Locate the cell with the specified text and output its [x, y] center coordinate. 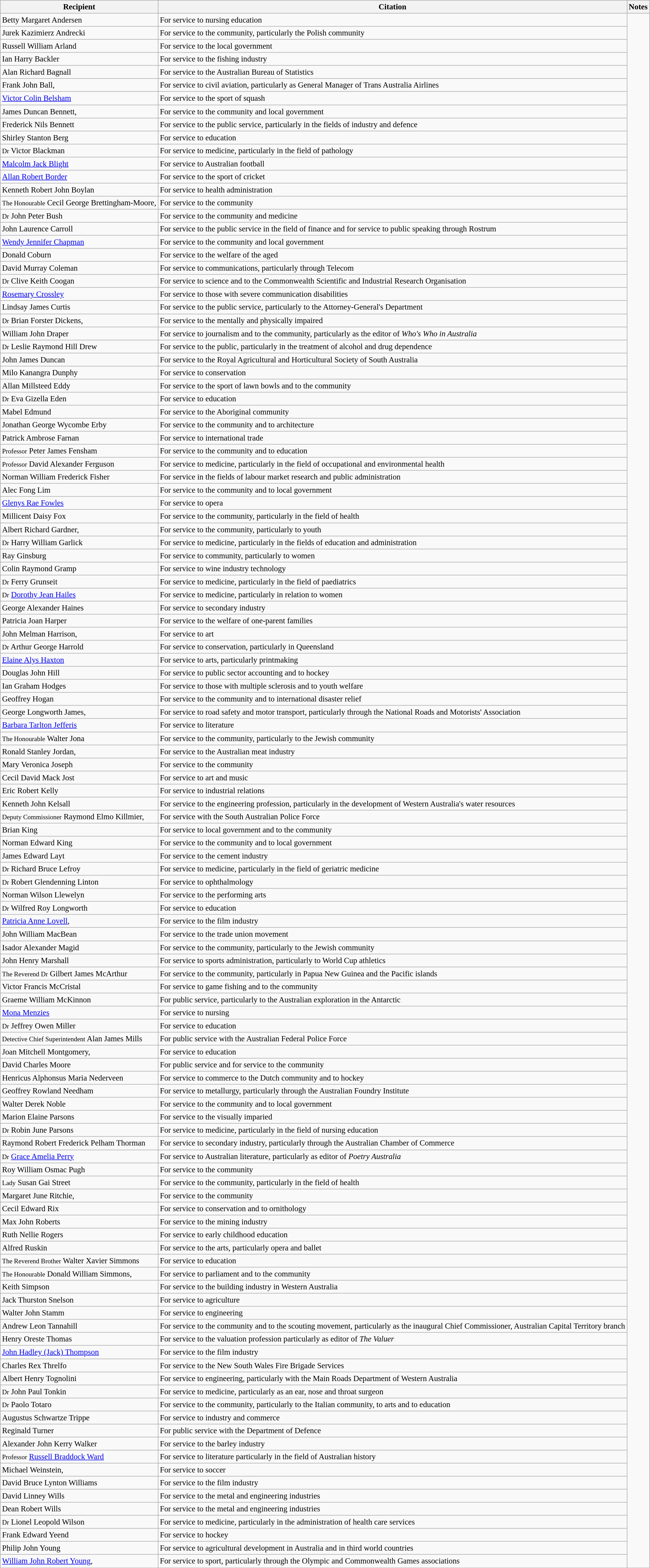
Dr Paolo Totaro [79, 1404]
For service to sports administration, particularly to World Cup athletics [393, 960]
For service to the welfare of the aged [393, 255]
Milo Kanangra Dunphy [79, 373]
Colin Raymond Gramp [79, 568]
Shirley Stanton Berg [79, 138]
Kenneth Robert John Boylan [79, 190]
For public service with the Department of Defence [393, 1431]
Mary Veronica Joseph [79, 764]
Henricus Alphonsus Maria Nederveen [79, 1078]
The Honourable Cecil George Brettingham-Moore, [79, 203]
Dr Robin June Parsons [79, 1130]
For service to the public service, particularly to the Attorney-General's Department [393, 307]
Citation [393, 7]
Roy William Osmac Pugh [79, 1169]
Ronald Stanley Jordan, [79, 752]
James Duncan Bennett, [79, 112]
For service to wine industry technology [393, 568]
For service with the South Australian Police Force [393, 817]
Cecil David Mack Jost [79, 778]
For service to the cement industry [393, 856]
For service to nursing [393, 1013]
For service to medicine, particularly in the field of geriatric medicine [393, 869]
Allan Robert Border [79, 177]
For service to those with multiple sclerosis and to youth welfare [393, 686]
George Alexander Haines [79, 608]
Walter Derek Noble [79, 1104]
Jack Thurston Snelson [79, 1300]
John Melman Harrison, [79, 634]
Geoffrey Rowland Needham [79, 1091]
For service to the barley industry [393, 1444]
John Laurence Carroll [79, 229]
David Charles Moore [79, 1065]
Dr John Peter Bush [79, 216]
Frederick Nils Bennett [79, 124]
Dr Harry William Garlick [79, 542]
Mona Menzies [79, 1013]
For service to the sport of lawn bowls and to the community [393, 386]
For service to the Australian meat industry [393, 752]
For service to medicine, particularly in the field of nursing education [393, 1130]
For service to the community and medicine [393, 216]
For service to engineering, particularly with the Main Roads Department of Western Australia [393, 1378]
For service to sport, particularly through the Olympic and Commonwealth Games associations [393, 1561]
For service to the community, particularly in Papua New Guinea and the Pacific islands [393, 974]
Norman William Frederick Fisher [79, 477]
Reginald Turner [79, 1431]
For service to Australian literature, particularly as editor of Poetry Australia [393, 1156]
Mabel Edmund [79, 412]
Alec Fong Lim [79, 490]
Dr Robert Glendenning Linton [79, 882]
Kenneth John Kelsall [79, 804]
For service to soccer [393, 1470]
Elaine Alys Haxton [79, 660]
For service to the sport of squash [393, 98]
Cecil Edward Rix [79, 1209]
Russell William Arland [79, 46]
For service to the community, particularly to youth [393, 529]
James Edward Layt [79, 856]
For service to medicine, particularly in the administration of health care services [393, 1522]
For service to the community, particularly the Polish community [393, 33]
For service to arts, particularly printmaking [393, 660]
Dr Ferry Grunseit [79, 582]
For service to the community and to international disaster relief [393, 699]
Jonathan George Wycombe Erby [79, 425]
For service to the mining industry [393, 1222]
Walter John Stamm [79, 1313]
Dr Victor Blackman [79, 150]
For service to the Australian Bureau of Statistics [393, 72]
Deputy Commissioner Raymond Elmo Killmier, [79, 817]
For service to metallurgy, particularly through the Australian Foundry Institute [393, 1091]
For service to conservation and to ornithology [393, 1209]
For public service with the Australian Federal Police Force [393, 1039]
For service to medicine, particularly in the field of paediatrics [393, 582]
Lady Susan Gai Street [79, 1182]
Max John Roberts [79, 1222]
Marion Elaine Parsons [79, 1117]
For service in the fields of labour market research and public administration [393, 477]
Frank Edward Yeend [79, 1535]
Dr John Paul Tonkin [79, 1392]
Norman Wilson Llewelyn [79, 895]
Dr Eva Gizella Eden [79, 399]
Eric Robert Kelly [79, 791]
Augustus Schwartze Trippe [79, 1418]
Andrew Leon Tannahill [79, 1326]
For service to literature particularly in the field of Australian history [393, 1457]
For service to game fishing and to the community [393, 986]
David Bruce Lynton Williams [79, 1483]
For service to the community, particularly to the Italian community, to arts and to education [393, 1404]
For service to the fishing industry [393, 59]
For service to the New South Wales Fire Brigade Services [393, 1365]
For service to industry and commerce [393, 1418]
Notes [638, 7]
Dr Leslie Raymond Hill Drew [79, 346]
Allan Millsteed Eddy [79, 386]
For service to public sector accounting and to hockey [393, 673]
For service to hockey [393, 1535]
Dr Jeffrey Owen Miller [79, 1026]
Victor Francis McCristal [79, 986]
Recipient [79, 7]
Dr Lionel Leopold Wilson [79, 1522]
For service to the valuation profession particularly as editor of The Valuer [393, 1339]
Professor David Alexander Ferguson [79, 464]
William John Robert Young, [79, 1561]
Alexander John Kerry Walker [79, 1444]
Lindsay James Curtis [79, 307]
For public service, particularly to the Australian exploration in the Antarctic [393, 1000]
For service to the Royal Agricultural and Horticultural Society of South Australia [393, 360]
Millicent Daisy Fox [79, 516]
For service to the visually imparied [393, 1117]
For service to the engineering profession, particularly in the development of Western Australia's water resources [393, 804]
Isador Alexander Magid [79, 947]
Douglas John Hill [79, 673]
For service to those with severe communication disabilities [393, 294]
For service to the public service, particularly in the fields of industry and defence [393, 124]
Patricia Joan Harper [79, 621]
For service to the local government [393, 46]
Frank John Ball, [79, 85]
For service to the building industry in Western Australia [393, 1287]
Dr Grace Amelia Perry [79, 1156]
Dr Clive Keith Coogan [79, 281]
For service to civil aviation, particularly as General Manager of Trans Australia Airlines [393, 85]
Philip John Young [79, 1548]
Brian King [79, 830]
Norman Edward King [79, 843]
Albert Richard Gardner, [79, 529]
For service to Australian football [393, 164]
The Honourable Walter Jona [79, 738]
For service to medicine, particularly in relation to women [393, 595]
Joan Mitchell Montgomery, [79, 1052]
For service to conservation [393, 373]
Dr Richard Bruce Lefroy [79, 869]
For service to local government and to the community [393, 830]
Barbara Tarlton Jefferis [79, 725]
Ian Graham Hodges [79, 686]
For service to agricultural development in Australia and in third world countries [393, 1548]
For service to the public, particularly in the treatment of alcohol and drug dependence [393, 346]
For service to health administration [393, 190]
John James Duncan [79, 360]
For service to nursing education [393, 20]
For service to the community and to architecture [393, 425]
For public service and for service to the community [393, 1065]
Geoffrey Hogan [79, 699]
Rosemary Crossley [79, 294]
Patricia Anne Lovell, [79, 921]
For service to community, particularly to women [393, 556]
Betty Margaret Andersen [79, 20]
George Longworth James, [79, 712]
For service to science and to the Commonwealth Scientific and Industrial Research Organisation [393, 281]
The Reverend Brother Walter Xavier Simmons [79, 1261]
For service to secondary industry [393, 608]
For service to the Aboriginal community [393, 412]
Dean Robert Wills [79, 1509]
Graeme William McKinnon [79, 1000]
For service to engineering [393, 1313]
Ruth Nellie Rogers [79, 1235]
Professor Peter James Fensham [79, 451]
For service to road safety and motor transport, particularly through the National Roads and Motorists' Association [393, 712]
For service to secondary industry, particularly through the Australian Chamber of Commerce [393, 1143]
For service to medicine, particularly in the field of pathology [393, 150]
Albert Henry Tognolini [79, 1378]
For service to industrial relations [393, 791]
William John Draper [79, 334]
Malcolm Jack Blight [79, 164]
Detective Chief Superintendent Alan James Mills [79, 1039]
For service to medicine, particularly as an ear, nose and throat surgeon [393, 1392]
Dr Dorothy Jean Hailes [79, 595]
For service to the trade union movement [393, 934]
For service to art [393, 634]
For service to medicine, particularly in the field of occupational and environmental health [393, 464]
For service to international trade [393, 438]
For service to conservation, particularly in Queensland [393, 647]
For service to the community and to education [393, 451]
For service to the public service in the field of finance and for service to public speaking through Rostrum [393, 229]
John William MacBean [79, 934]
Raymond Robert Frederick Pelham Thorman [79, 1143]
For service to communications, particularly through Telecom [393, 268]
For service to the community and to the scouting movement, particularly as the inaugural Chief Commissioner, Australian Capital Territory branch [393, 1326]
For service to medicine, particularly in the fields of education and administration [393, 542]
Victor Colin Belsham [79, 98]
Ian Harry Backler [79, 59]
John Hadley (Jack) Thompson [79, 1352]
Henry Oreste Thomas [79, 1339]
Professor Russell Braddock Ward [79, 1457]
The Honourable Donald William Simmons, [79, 1274]
For service to the arts, particularly opera and ballet [393, 1248]
Patrick Ambrose Farnan [79, 438]
Dr Wilfred Roy Longworth [79, 908]
Dr Brian Forster Dickens, [79, 320]
For service to parliament and to the community [393, 1274]
David Murray Coleman [79, 268]
Michael Weinstein, [79, 1470]
Glenys Rae Fowles [79, 503]
Dr Arthur George Harrold [79, 647]
For service to ophthalmology [393, 882]
For service to commerce to the Dutch community and to hockey [393, 1078]
The Reverend Dr Gilbert James McArthur [79, 974]
Charles Rex Threlfo [79, 1365]
For service to journalism and to the community, particularly as the editor of Who's Who in Australia [393, 334]
For service to early childhood education [393, 1235]
Keith Simpson [79, 1287]
John Henry Marshall [79, 960]
For service to the mentally and physically impaired [393, 320]
Jurek Kazimierz Andrecki [79, 33]
For service to agriculture [393, 1300]
David Linney Wills [79, 1496]
For service to the performing arts [393, 895]
Wendy Jennifer Chapman [79, 242]
For service to the welfare of one-parent families [393, 621]
Alfred Ruskin [79, 1248]
For service to opera [393, 503]
For service to literature [393, 725]
Donald Coburn [79, 255]
Margaret June Ritchie, [79, 1196]
Alan Richard Bagnall [79, 72]
For service to art and music [393, 778]
Ray Ginsburg [79, 556]
For service to the sport of cricket [393, 177]
